Output the (x, y) coordinate of the center of the cell containing the given text.  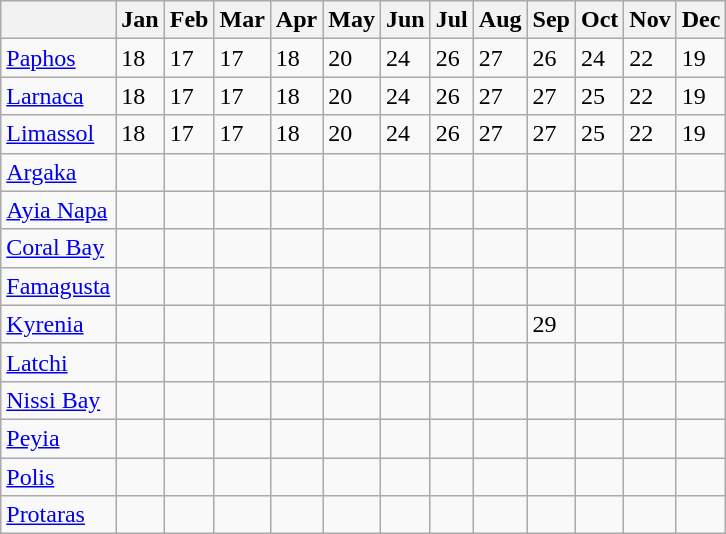
Larnaca (58, 96)
Argaka (58, 172)
Sep (551, 20)
Protaras (58, 515)
Nov (650, 20)
May (352, 20)
Feb (189, 20)
29 (551, 324)
Jul (452, 20)
Jan (140, 20)
Mar (242, 20)
Jun (405, 20)
Peyia (58, 438)
Limassol (58, 134)
Latchi (58, 362)
Nissi Bay (58, 400)
Ayia Napa (58, 210)
Dec (701, 20)
Famagusta (58, 286)
Kyrenia (58, 324)
Polis (58, 477)
Paphos (58, 58)
Oct (599, 20)
Coral Bay (58, 248)
Apr (296, 20)
Aug (500, 20)
